Return the (x, y) coordinate for the center point of the cell that contains the specified text.  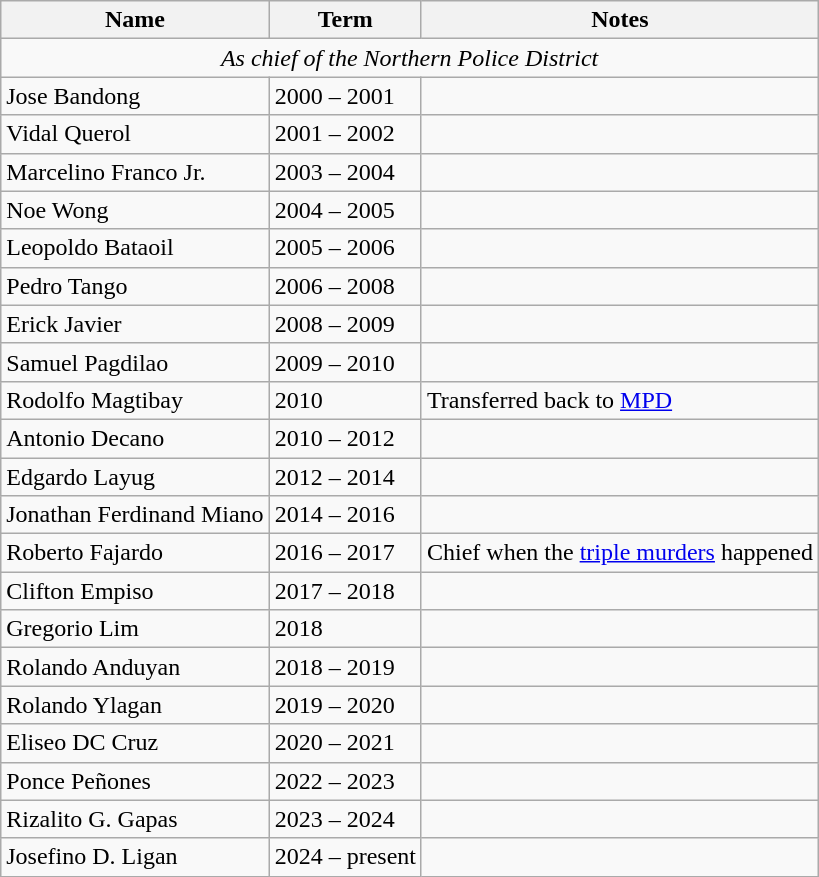
Antonio Decano (135, 438)
2006 – 2008 (345, 286)
2004 – 2005 (345, 210)
Name (135, 20)
Ponce Peñones (135, 781)
Clifton Empiso (135, 591)
2019 – 2020 (345, 705)
2010 – 2012 (345, 438)
Term (345, 20)
2018 – 2019 (345, 667)
Chief when the triple murders happened (620, 553)
Vidal Querol (135, 134)
2010 (345, 400)
Pedro Tango (135, 286)
Roberto Fajardo (135, 553)
Rizalito G. Gapas (135, 819)
Rolando Anduyan (135, 667)
2020 – 2021 (345, 743)
2024 – present (345, 857)
2014 – 2016 (345, 515)
Samuel Pagdilao (135, 362)
Erick Javier (135, 324)
2018 (345, 629)
2016 – 2017 (345, 553)
Marcelino Franco Jr. (135, 172)
Noe Wong (135, 210)
Transferred back to MPD (620, 400)
Jonathan Ferdinand Miano (135, 515)
2003 – 2004 (345, 172)
2009 – 2010 (345, 362)
As chief of the Northern Police District (410, 58)
2005 – 2006 (345, 248)
2001 – 2002 (345, 134)
Josefino D. Ligan (135, 857)
Leopoldo Bataoil (135, 248)
2008 – 2009 (345, 324)
2022 – 2023 (345, 781)
Notes (620, 20)
Edgardo Layug (135, 477)
Gregorio Lim (135, 629)
2000 – 2001 (345, 96)
Rolando Ylagan (135, 705)
2017 – 2018 (345, 591)
2012 – 2014 (345, 477)
Rodolfo Magtibay (135, 400)
Eliseo DC Cruz (135, 743)
2023 – 2024 (345, 819)
Jose Bandong (135, 96)
